Identify which cell holds the provided text, then report its (x, y) central coordinate. 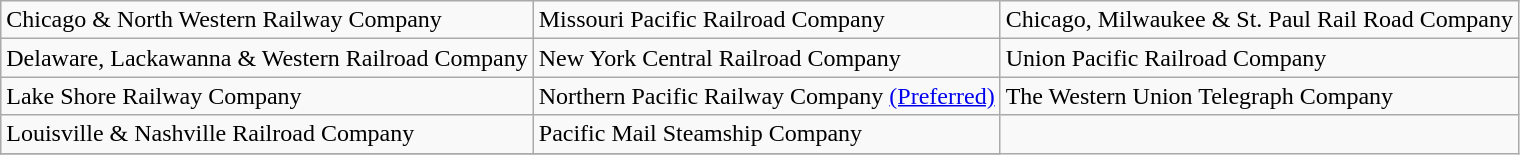
Pacific Mail Steamship Company (766, 134)
Lake Shore Railway Company (267, 96)
New York Central Railroad Company (766, 58)
Chicago & North Western Railway Company (267, 20)
Chicago, Milwaukee & St. Paul Rail Road Company (1259, 20)
The Western Union Telegraph Company (1259, 96)
Union Pacific Railroad Company (1259, 58)
Northern Pacific Railway Company (Preferred) (766, 96)
Delaware, Lackawanna & Western Railroad Company (267, 58)
Louisville & Nashville Railroad Company (267, 134)
Missouri Pacific Railroad Company (766, 20)
